From the cell containing the given text, extract its center point as [x, y] coordinate. 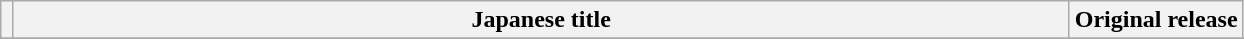
Japanese title [541, 20]
Original release [1156, 20]
